From the cell containing the given text, extract its center point as [x, y] coordinate. 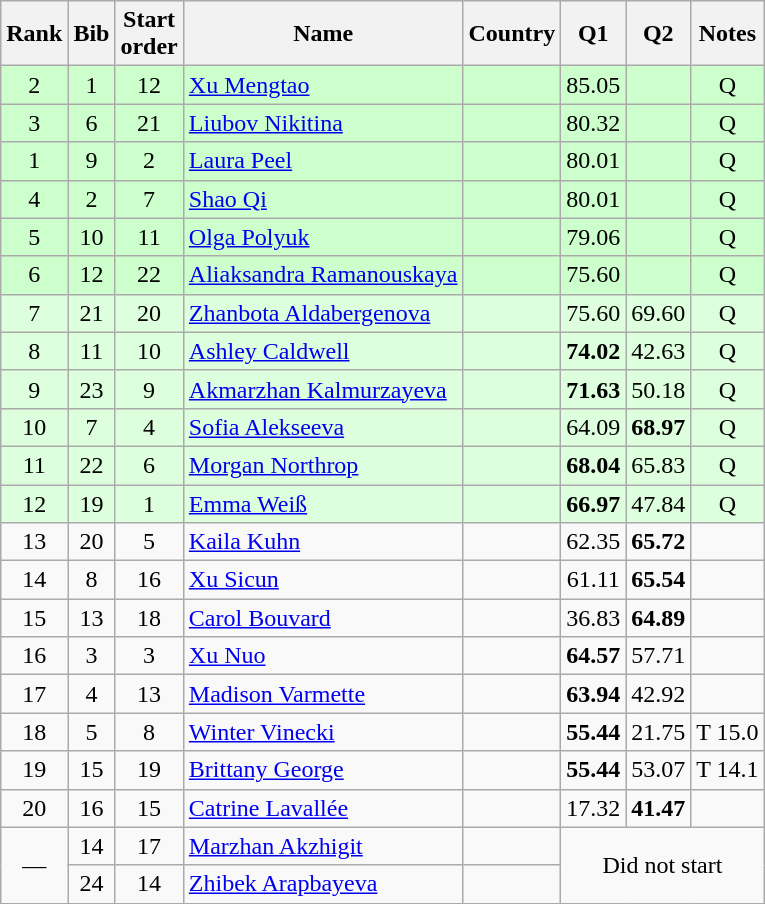
Xu Sicun [323, 580]
Rank [34, 34]
23 [92, 389]
41.47 [658, 808]
66.97 [594, 503]
50.18 [658, 389]
— [34, 865]
63.94 [594, 694]
68.04 [594, 465]
69.60 [658, 313]
42.63 [658, 351]
79.06 [594, 237]
Name [323, 34]
65.54 [658, 580]
53.07 [658, 770]
21.75 [658, 732]
85.05 [594, 85]
T 14.1 [728, 770]
Startorder [149, 34]
36.83 [594, 618]
Madison Varmette [323, 694]
Q1 [594, 34]
68.97 [658, 427]
42.92 [658, 694]
64.09 [594, 427]
Laura Peel [323, 161]
Sofia Alekseeva [323, 427]
Carol Bouvard [323, 618]
Xu Nuo [323, 656]
Morgan Northrop [323, 465]
Q2 [658, 34]
Catrine Lavallée [323, 808]
Winter Vinecki [323, 732]
Emma Weiß [323, 503]
Kaila Kuhn [323, 542]
Zhibek Arapbayeva [323, 884]
Xu Mengtao [323, 85]
Shao Qi [323, 199]
80.32 [594, 123]
71.63 [594, 389]
Zhanbota Aldabergenova [323, 313]
62.35 [594, 542]
64.89 [658, 618]
Country [512, 34]
64.57 [594, 656]
Brittany George [323, 770]
Notes [728, 34]
65.72 [658, 542]
61.11 [594, 580]
Bib [92, 34]
74.02 [594, 351]
Ashley Caldwell [323, 351]
47.84 [658, 503]
17.32 [594, 808]
Olga Polyuk [323, 237]
T 15.0 [728, 732]
Marzhan Akzhigit [323, 846]
24 [92, 884]
Did not start [662, 865]
Liubov Nikitina [323, 123]
Akmarzhan Kalmurzayeva [323, 389]
57.71 [658, 656]
65.83 [658, 465]
Aliaksandra Ramanouskaya [323, 275]
